Find where the given text appears and provide that cell's center as [X, Y] coordinate. 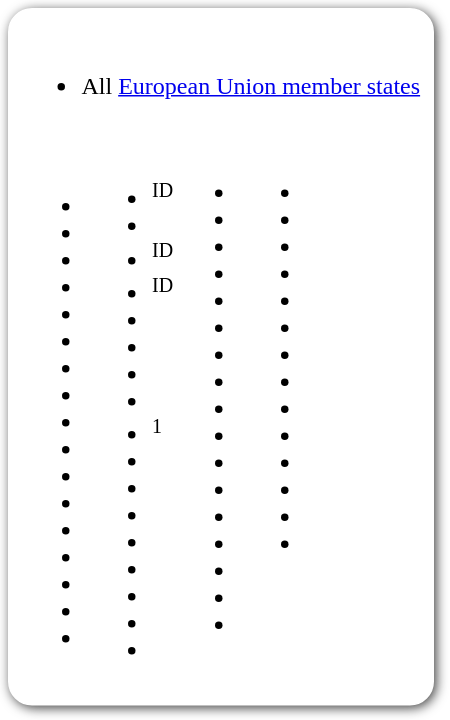
All European Union member states IDIDID1 [221, 357]
IDIDID1 [132, 408]
